Locate the cell with the specified text and output its [X, Y] center coordinate. 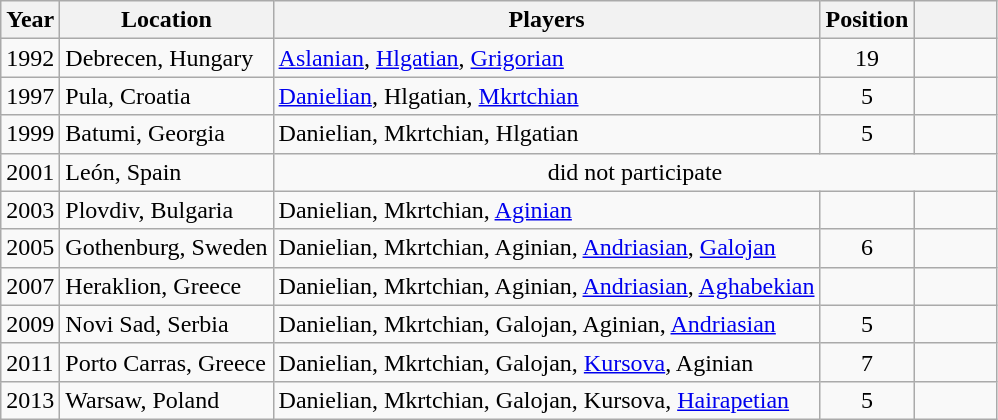
Danielian, Mkrtchian, Aginian [546, 210]
León, Spain [166, 172]
Danielian, Hlgatian, Mkrtchian [546, 96]
Danielian, Mkrtchian, Aginian, Andriasian, Aghabekian [546, 286]
1992 [30, 58]
Novi Sad, Serbia [166, 324]
Danielian, Mkrtchian, Aginian, Andriasian, Galojan [546, 248]
2009 [30, 324]
Debrecen, Hungary [166, 58]
1999 [30, 134]
Warsaw, Poland [166, 400]
Location [166, 20]
Heraklion, Greece [166, 286]
Pula, Croatia [166, 96]
6 [867, 248]
1997 [30, 96]
Danielian, Mkrtchian, Galojan, Aginian, Andriasian [546, 324]
Aslanian, Hlgatian, Grigorian [546, 58]
Gothenburg, Sweden [166, 248]
Danielian, Mkrtchian, Galojan, Kursova, Aginian [546, 362]
7 [867, 362]
2011 [30, 362]
Year [30, 20]
Players [546, 20]
Porto Carras, Greece [166, 362]
19 [867, 58]
2001 [30, 172]
Danielian, Mkrtchian, Hlgatian [546, 134]
did not participate [635, 172]
2007 [30, 286]
Danielian, Mkrtchian, Galojan, Kursova, Hairapetian [546, 400]
Batumi, Georgia [166, 134]
2003 [30, 210]
Position [867, 20]
2013 [30, 400]
Plovdiv, Bulgaria [166, 210]
2005 [30, 248]
